Return [x, y] of the center of cell containing provided text 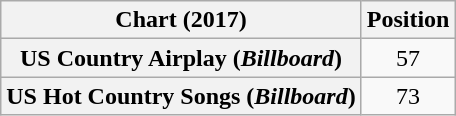
US Hot Country Songs (Billboard) [181, 96]
Chart (2017) [181, 20]
Position [408, 20]
73 [408, 96]
57 [408, 58]
US Country Airplay (Billboard) [181, 58]
